Provide the [x, y] coordinate of the cell's center where the given text is located.  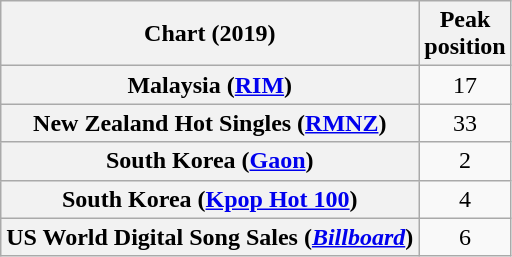
2 [465, 161]
Peakposition [465, 34]
US World Digital Song Sales (Billboard) [210, 237]
Malaysia (RIM) [210, 85]
New Zealand Hot Singles (RMNZ) [210, 123]
Chart (2019) [210, 34]
6 [465, 237]
17 [465, 85]
South Korea (Gaon) [210, 161]
4 [465, 199]
South Korea (Kpop Hot 100) [210, 199]
33 [465, 123]
